For the text-containing cell, return its midpoint in [x, y] coordinate format. 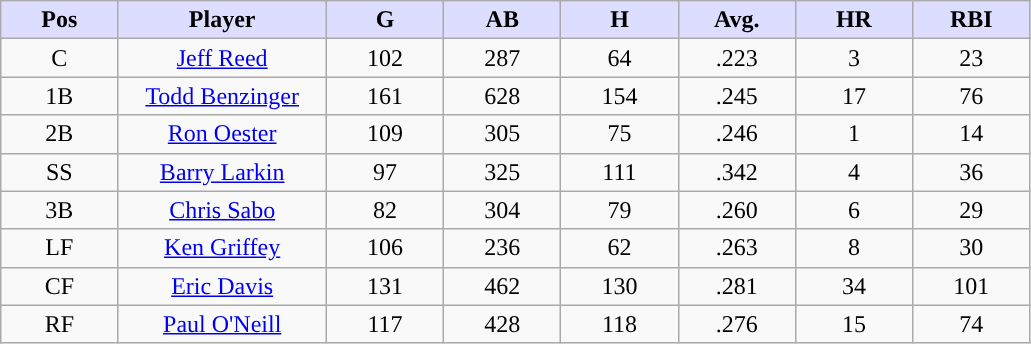
.263 [736, 248]
1 [854, 134]
LF [60, 248]
101 [972, 286]
.246 [736, 134]
Pos [60, 20]
H [620, 20]
15 [854, 324]
SS [60, 172]
3B [60, 210]
305 [502, 134]
17 [854, 96]
130 [620, 286]
287 [502, 58]
23 [972, 58]
154 [620, 96]
97 [384, 172]
Ken Griffey [222, 248]
Paul O'Neill [222, 324]
RBI [972, 20]
Barry Larkin [222, 172]
236 [502, 248]
75 [620, 134]
Ron Oester [222, 134]
Chris Sabo [222, 210]
82 [384, 210]
.260 [736, 210]
RF [60, 324]
106 [384, 248]
62 [620, 248]
2B [60, 134]
Todd Benzinger [222, 96]
.245 [736, 96]
79 [620, 210]
76 [972, 96]
.223 [736, 58]
102 [384, 58]
3 [854, 58]
161 [384, 96]
304 [502, 210]
Jeff Reed [222, 58]
117 [384, 324]
30 [972, 248]
CF [60, 286]
C [60, 58]
6 [854, 210]
131 [384, 286]
.342 [736, 172]
4 [854, 172]
29 [972, 210]
.281 [736, 286]
118 [620, 324]
HR [854, 20]
Player [222, 20]
111 [620, 172]
34 [854, 286]
36 [972, 172]
Avg. [736, 20]
325 [502, 172]
64 [620, 58]
.276 [736, 324]
628 [502, 96]
428 [502, 324]
AB [502, 20]
Eric Davis [222, 286]
1B [60, 96]
462 [502, 286]
109 [384, 134]
74 [972, 324]
G [384, 20]
8 [854, 248]
14 [972, 134]
